Capture the cell that displays the provided text and extract its (x, y) central coordinate. 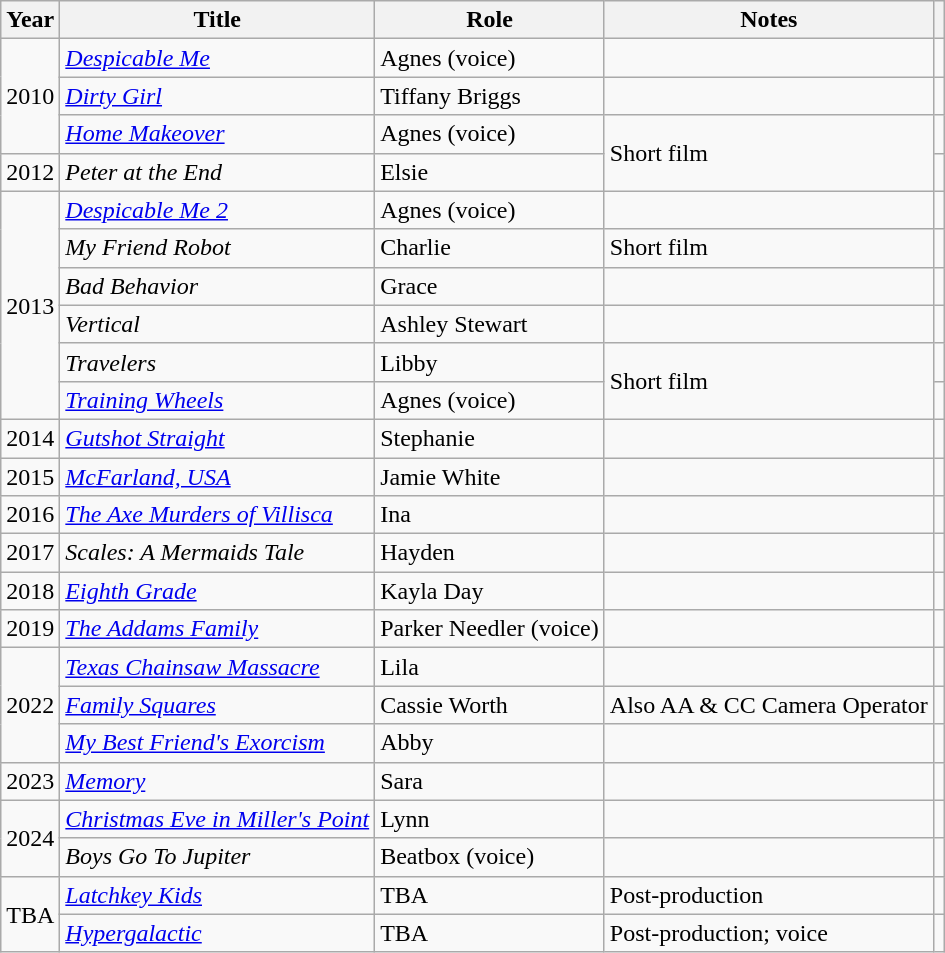
Scales: A Mermaids Tale (218, 553)
Notes (768, 20)
Role (490, 20)
Ashley Stewart (490, 324)
Beatbox (voice) (490, 857)
Post-production (768, 895)
Despicable Me 2 (218, 210)
Lynn (490, 819)
Grace (490, 286)
Gutshot Straight (218, 438)
2016 (30, 515)
Tiffany Briggs (490, 96)
Vertical (218, 324)
2022 (30, 705)
My Best Friend's Exorcism (218, 743)
Ina (490, 515)
2017 (30, 553)
Abby (490, 743)
Lila (490, 667)
Latchkey Kids (218, 895)
Dirty Girl (218, 96)
Family Squares (218, 705)
Christmas Eve in Miller's Point (218, 819)
McFarland, USA (218, 477)
Sara (490, 781)
Jamie White (490, 477)
Home Makeover (218, 134)
Bad Behavior (218, 286)
2019 (30, 629)
Kayla Day (490, 591)
2024 (30, 838)
Despicable Me (218, 58)
Title (218, 20)
My Friend Robot (218, 248)
2010 (30, 96)
Cassie Worth (490, 705)
Peter at the End (218, 172)
The Axe Murders of Villisca (218, 515)
Parker Needler (voice) (490, 629)
Travelers (218, 362)
Year (30, 20)
2014 (30, 438)
Hayden (490, 553)
2013 (30, 305)
Also AA & CC Camera Operator (768, 705)
Charlie (490, 248)
Texas Chainsaw Massacre (218, 667)
Post-production; voice (768, 933)
Memory (218, 781)
Stephanie (490, 438)
2012 (30, 172)
Eighth Grade (218, 591)
Libby (490, 362)
Hypergalactic (218, 933)
Elsie (490, 172)
2023 (30, 781)
2018 (30, 591)
The Addams Family (218, 629)
Boys Go To Jupiter (218, 857)
Training Wheels (218, 400)
2015 (30, 477)
